Extract the [X, Y] coordinate from the center of the cell holding the provided text.  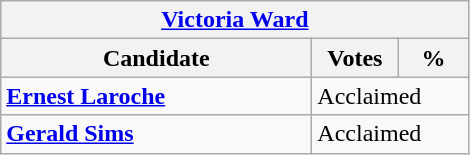
Candidate [156, 58]
% [434, 58]
Ernest Laroche [156, 96]
Gerald Sims [156, 134]
Votes [355, 58]
Victoria Ward [235, 20]
